Find where the given text appears and provide that cell's center as [x, y] coordinate. 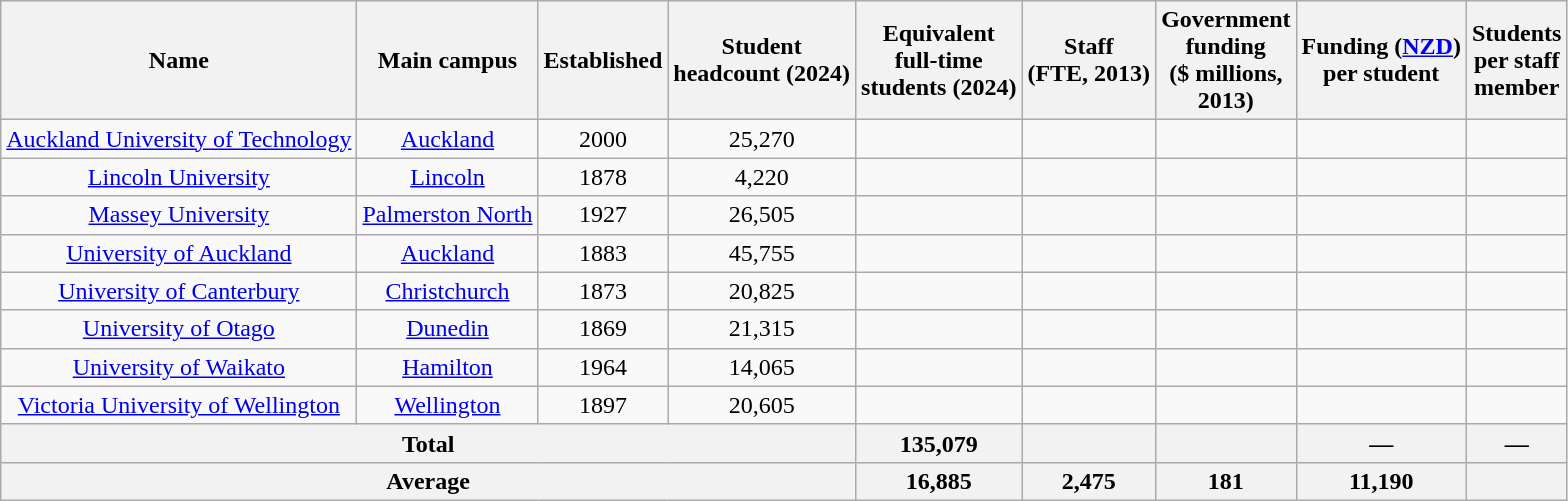
Equivalentfull-timestudents (2024) [939, 60]
Palmerston North [448, 215]
Name [179, 60]
20,825 [762, 291]
Main campus [448, 60]
Victoria University of Wellington [179, 405]
Lincoln [448, 177]
181 [1226, 481]
Funding (NZD)per student [1381, 60]
2000 [603, 139]
1869 [603, 329]
1927 [603, 215]
Lincoln University [179, 177]
University of Auckland [179, 253]
Dunedin [448, 329]
1964 [603, 367]
1873 [603, 291]
Wellington [448, 405]
1878 [603, 177]
Studentsper staffmember [1516, 60]
Total [428, 443]
Governmentfunding($ millions,2013) [1226, 60]
20,605 [762, 405]
4,220 [762, 177]
Average [428, 481]
135,079 [939, 443]
21,315 [762, 329]
Massey University [179, 215]
Studentheadcount (2024) [762, 60]
University of Otago [179, 329]
11,190 [1381, 481]
Hamilton [448, 367]
University of Canterbury [179, 291]
1883 [603, 253]
25,270 [762, 139]
University of Waikato [179, 367]
Staff(FTE, 2013) [1089, 60]
Auckland University of Technology [179, 139]
16,885 [939, 481]
45,755 [762, 253]
Established [603, 60]
Christchurch [448, 291]
1897 [603, 405]
26,505 [762, 215]
2,475 [1089, 481]
14,065 [762, 367]
